Return [x, y] of the center of cell containing provided text 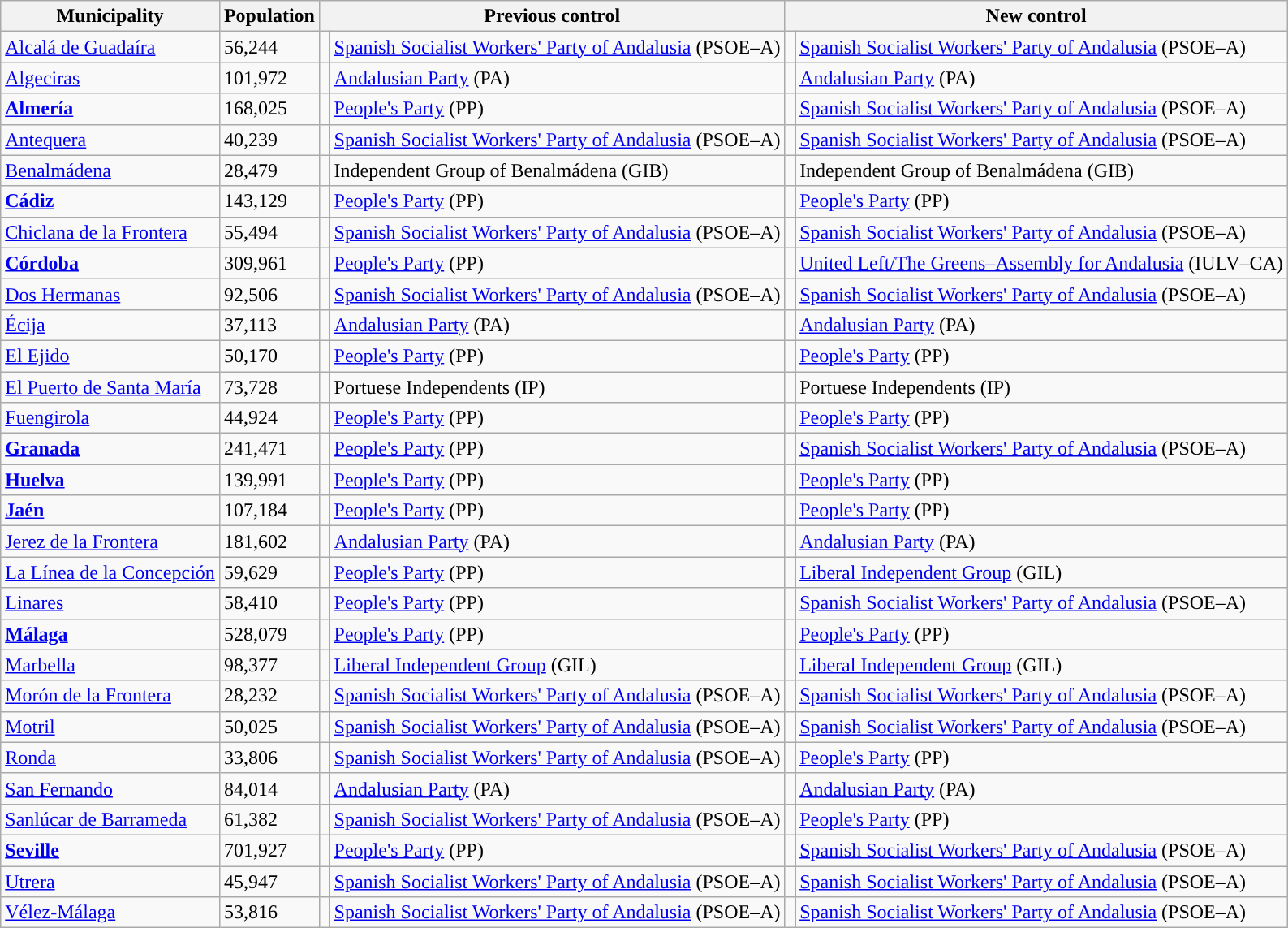
Almería [110, 109]
92,506 [269, 294]
61,382 [269, 819]
28,479 [269, 170]
New control [1036, 16]
Seville [110, 850]
37,113 [269, 325]
Dos Hermanas [110, 294]
181,602 [269, 542]
56,244 [269, 47]
Chiclana de la Frontera [110, 232]
139,991 [269, 480]
Huelva [110, 480]
Alcalá de Guadaíra [110, 47]
Jaén [110, 511]
33,806 [269, 758]
Population [269, 16]
40,239 [269, 140]
45,947 [269, 881]
59,629 [269, 572]
Marbella [110, 665]
309,961 [269, 263]
Cádiz [110, 201]
Córdoba [110, 263]
107,184 [269, 511]
Antequera [110, 140]
Algeciras [110, 78]
Previous control [552, 16]
Jerez de la Frontera [110, 542]
701,927 [269, 850]
28,232 [269, 696]
Morón de la Frontera [110, 696]
50,170 [269, 356]
73,728 [269, 387]
El Puerto de Santa María [110, 387]
San Fernando [110, 788]
55,494 [269, 232]
Vélez-Málaga [110, 913]
44,924 [269, 418]
Fuengirola [110, 418]
Benalmádena [110, 170]
El Ejido [110, 356]
United Left/The Greens–Assembly for Andalusia (IULV–CA) [1042, 263]
Málaga [110, 634]
50,025 [269, 727]
168,025 [269, 109]
84,014 [269, 788]
Granada [110, 449]
La Línea de la Concepción [110, 572]
Linares [110, 603]
Ronda [110, 758]
Motril [110, 727]
58,410 [269, 603]
Écija [110, 325]
98,377 [269, 665]
Sanlúcar de Barrameda [110, 819]
53,816 [269, 913]
241,471 [269, 449]
143,129 [269, 201]
101,972 [269, 78]
Utrera [110, 881]
528,079 [269, 634]
Municipality [110, 16]
